Identify which cell holds the provided text, then report its (X, Y) central coordinate. 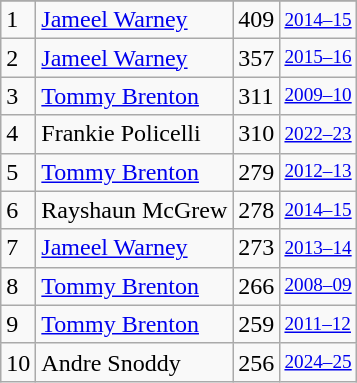
6 (18, 210)
2013–14 (318, 248)
8 (18, 286)
Frankie Policelli (134, 134)
2009–10 (318, 96)
9 (18, 324)
310 (256, 134)
273 (256, 248)
278 (256, 210)
4 (18, 134)
5 (18, 172)
279 (256, 172)
256 (256, 362)
259 (256, 324)
1 (18, 20)
Rayshaun McGrew (134, 210)
2011–12 (318, 324)
7 (18, 248)
2 (18, 58)
2022–23 (318, 134)
2024–25 (318, 362)
357 (256, 58)
2012–13 (318, 172)
10 (18, 362)
2008–09 (318, 286)
409 (256, 20)
311 (256, 96)
3 (18, 96)
266 (256, 286)
2015–16 (318, 58)
Andre Snoddy (134, 362)
